Identify which cell holds the provided text, then report its (X, Y) central coordinate. 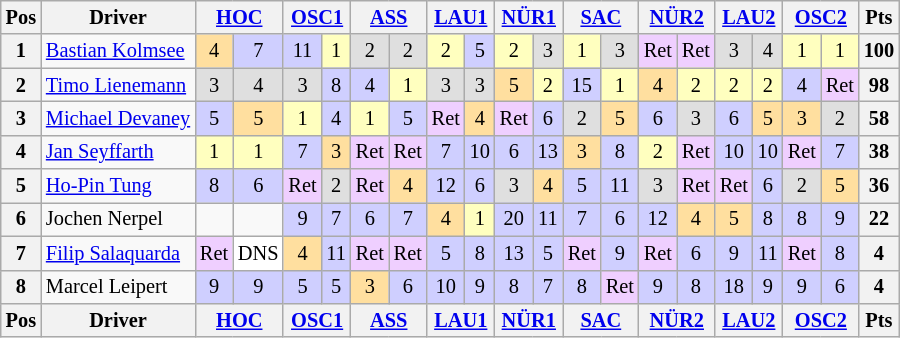
100 (879, 51)
Filip Salaquarda (118, 253)
38 (879, 152)
Ho-Pin Tung (118, 186)
Jan Seyffarth (118, 152)
Jochen Nerpel (118, 219)
98 (879, 85)
15 (582, 85)
DNS (258, 253)
20 (514, 219)
36 (879, 186)
Bastian Kolmsee (118, 51)
Marcel Leipert (118, 287)
58 (879, 118)
18 (734, 287)
Michael Devaney (118, 118)
22 (879, 219)
Timo Lienemann (118, 85)
